From the cell containing the given text, extract its center point as (X, Y) coordinate. 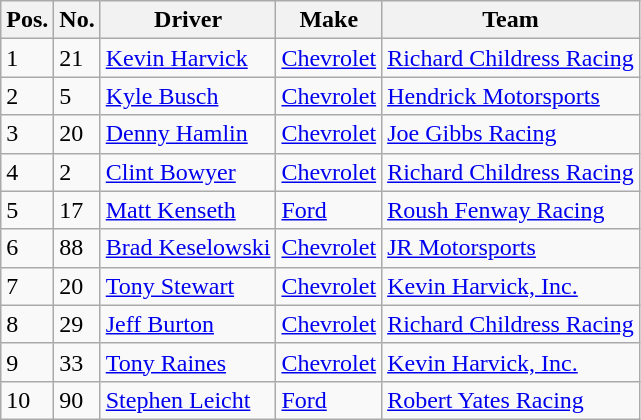
Driver (188, 20)
Jeff Burton (188, 324)
Brad Keselowski (188, 248)
JR Motorsports (511, 248)
Kevin Harvick (188, 58)
Roush Fenway Racing (511, 210)
Hendrick Motorsports (511, 96)
Team (511, 20)
17 (77, 210)
Make (329, 20)
Joe Gibbs Racing (511, 134)
Robert Yates Racing (511, 400)
88 (77, 248)
Tony Raines (188, 362)
No. (77, 20)
Pos. (28, 20)
21 (77, 58)
4 (28, 172)
9 (28, 362)
Tony Stewart (188, 286)
90 (77, 400)
10 (28, 400)
3 (28, 134)
Stephen Leicht (188, 400)
33 (77, 362)
Kyle Busch (188, 96)
Denny Hamlin (188, 134)
7 (28, 286)
1 (28, 58)
8 (28, 324)
6 (28, 248)
Matt Kenseth (188, 210)
29 (77, 324)
Clint Bowyer (188, 172)
